Identify which cell holds the provided text, then report its (x, y) central coordinate. 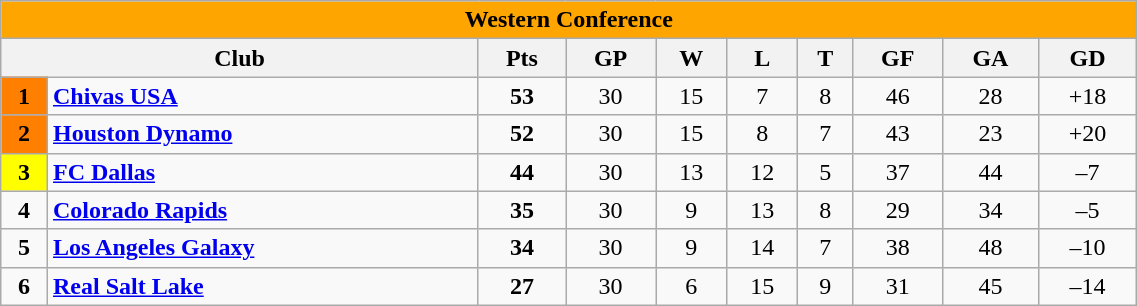
GA (990, 58)
52 (522, 134)
GD (1088, 58)
Real Salt Lake (264, 286)
+20 (1088, 134)
23 (990, 134)
29 (898, 210)
31 (898, 286)
37 (898, 172)
Colorado Rapids (264, 210)
12 (762, 172)
–5 (1088, 210)
53 (522, 96)
46 (898, 96)
Pts (522, 58)
2 (24, 134)
T (826, 58)
28 (990, 96)
Club (240, 58)
–14 (1088, 286)
GF (898, 58)
GP (611, 58)
–10 (1088, 248)
38 (898, 248)
45 (990, 286)
L (762, 58)
Western Conference (569, 20)
Los Angeles Galaxy (264, 248)
35 (522, 210)
W (692, 58)
43 (898, 134)
4 (24, 210)
48 (990, 248)
3 (24, 172)
Houston Dynamo (264, 134)
–7 (1088, 172)
1 (24, 96)
FC Dallas (264, 172)
+18 (1088, 96)
27 (522, 286)
14 (762, 248)
Chivas USA (264, 96)
